For the text-containing cell, return its midpoint in (X, Y) coordinate format. 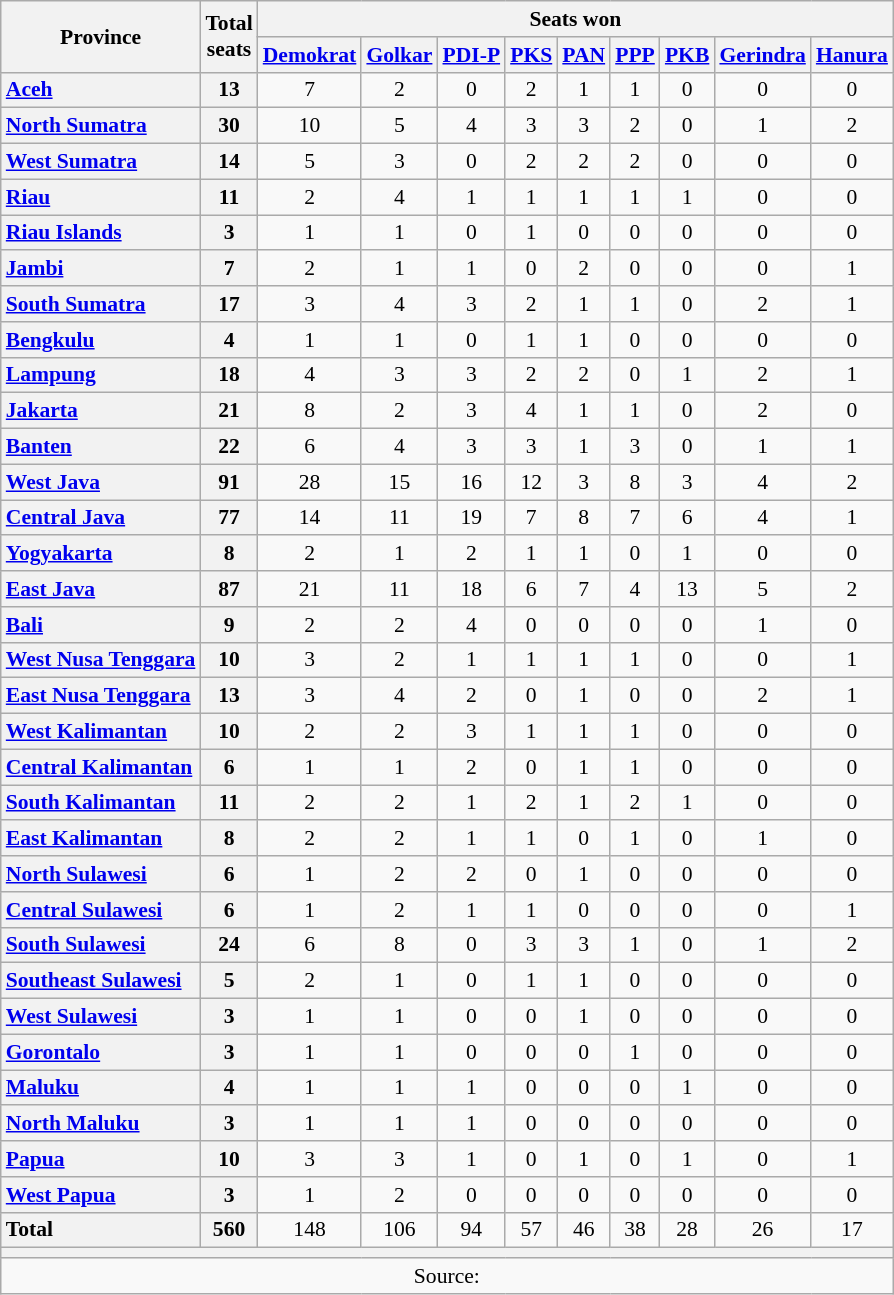
Jakarta (101, 411)
West Papua (101, 1195)
Bali (101, 625)
East Java (101, 589)
Banten (101, 447)
West Sumatra (101, 162)
Seats won (576, 19)
PAN (584, 55)
106 (399, 1230)
91 (228, 482)
South Kalimantan (101, 803)
Yogyakarta (101, 554)
West Java (101, 482)
PPP (635, 55)
560 (228, 1230)
Lampung (101, 375)
87 (228, 589)
West Kalimantan (101, 732)
Demokrat (310, 55)
148 (310, 1230)
South Sulawesi (101, 945)
38 (635, 1230)
Golkar (399, 55)
Central Java (101, 518)
22 (228, 447)
Riau (101, 197)
94 (471, 1230)
9 (228, 625)
PDI-P (471, 55)
26 (762, 1230)
West Sulawesi (101, 1017)
South Sumatra (101, 304)
West Nusa Tenggara (101, 660)
North Sulawesi (101, 874)
Riau Islands (101, 233)
Total (101, 1230)
19 (471, 518)
77 (228, 518)
15 (399, 482)
Source: (447, 1276)
12 (531, 482)
East Nusa Tenggara (101, 696)
Bengkulu (101, 340)
Maluku (101, 1088)
PKS (531, 55)
Papua (101, 1159)
Province (101, 36)
Central Sulawesi (101, 910)
24 (228, 945)
Jambi (101, 269)
57 (531, 1230)
Southeast Sulawesi (101, 981)
Aceh (101, 90)
16 (471, 482)
North Sumatra (101, 126)
Central Kalimantan (101, 767)
Gorontalo (101, 1052)
Gerindra (762, 55)
North Maluku (101, 1124)
PKB (688, 55)
East Kalimantan (101, 839)
Hanura (852, 55)
Totalseats (228, 36)
30 (228, 126)
46 (584, 1230)
